Identify which cell holds the provided text, then report its [x, y] central coordinate. 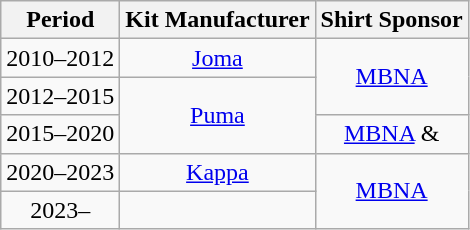
Kit Manufacturer [218, 20]
2020–2023 [60, 172]
Period [60, 20]
Puma [218, 115]
2015–2020 [60, 134]
2010–2012 [60, 58]
2012–2015 [60, 96]
MBNA & [392, 134]
Shirt Sponsor [392, 20]
Kappa [218, 172]
Joma [218, 58]
2023– [60, 210]
